Detect which cell encompasses the target text, then output its (x, y) center coordinate. 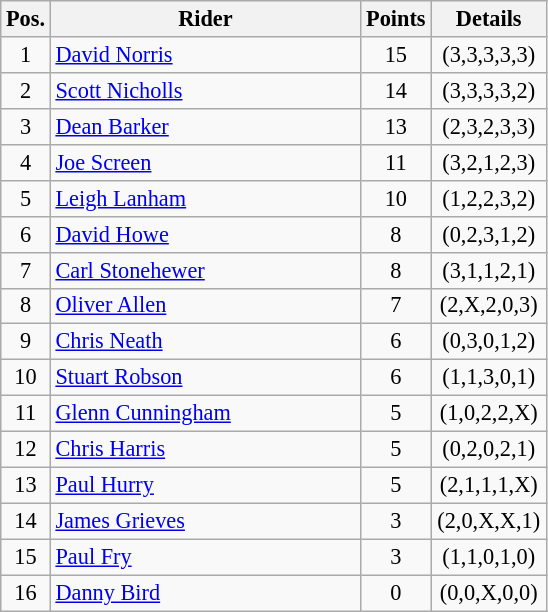
9 (26, 342)
Carl Stonehewer (205, 270)
0 (396, 593)
1 (26, 55)
Paul Fry (205, 557)
Danny Bird (205, 593)
(2,3,2,3,3) (488, 126)
(2,1,1,1,X) (488, 485)
(2,0,X,X,1) (488, 521)
David Norris (205, 55)
Leigh Lanham (205, 198)
(0,3,0,1,2) (488, 342)
Stuart Robson (205, 378)
(1,1,0,1,0) (488, 557)
(2,X,2,0,3) (488, 306)
Rider (205, 19)
Joe Screen (205, 162)
Paul Hurry (205, 485)
(1,0,2,2,X) (488, 414)
(1,1,3,0,1) (488, 378)
Scott Nicholls (205, 90)
16 (26, 593)
Dean Barker (205, 126)
David Howe (205, 234)
Points (396, 19)
James Grieves (205, 521)
Chris Harris (205, 450)
Glenn Cunningham (205, 414)
12 (26, 450)
(0,0,X,0,0) (488, 593)
Details (488, 19)
(3,3,3,3,2) (488, 90)
(3,1,1,2,1) (488, 270)
4 (26, 162)
2 (26, 90)
(3,3,3,3,3) (488, 55)
Oliver Allen (205, 306)
(1,2,2,3,2) (488, 198)
Chris Neath (205, 342)
(0,2,3,1,2) (488, 234)
(0,2,0,2,1) (488, 450)
Pos. (26, 19)
(3,2,1,2,3) (488, 162)
